Pinpoint the cell where the given text exists, returning its (X, Y) midpoint coordinate. 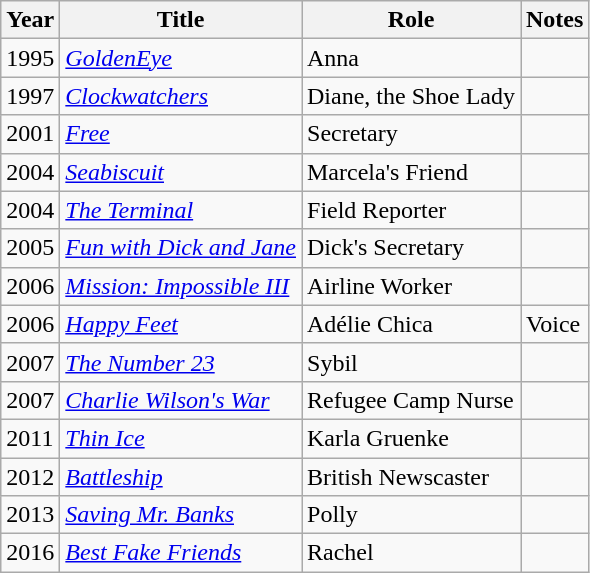
Rachel (412, 553)
Saving Mr. Banks (181, 515)
Fun with Dick and Jane (181, 248)
Year (30, 20)
2011 (30, 438)
2012 (30, 477)
Karla Gruenke (412, 438)
Charlie Wilson's War (181, 400)
Sybil (412, 362)
Polly (412, 515)
Secretary (412, 134)
2001 (30, 134)
The Terminal (181, 210)
Thin Ice (181, 438)
Best Fake Friends (181, 553)
Free (181, 134)
1997 (30, 96)
Refugee Camp Nurse (412, 400)
Seabiscuit (181, 172)
GoldenEye (181, 58)
Notes (554, 20)
Happy Feet (181, 324)
1995 (30, 58)
The Number 23 (181, 362)
British Newscaster (412, 477)
Adélie Chica (412, 324)
Role (412, 20)
Airline Worker (412, 286)
Mission: Impossible III (181, 286)
2016 (30, 553)
2005 (30, 248)
Anna (412, 58)
Clockwatchers (181, 96)
Title (181, 20)
Voice (554, 324)
2013 (30, 515)
Field Reporter (412, 210)
Dick's Secretary (412, 248)
Diane, the Shoe Lady (412, 96)
Marcela's Friend (412, 172)
Battleship (181, 477)
